Detect which cell encompasses the target text, then output its (X, Y) center coordinate. 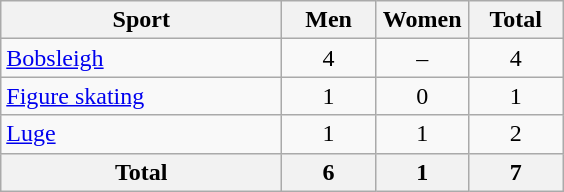
Luge (142, 134)
6 (329, 172)
0 (422, 96)
2 (516, 134)
Women (422, 20)
Figure skating (142, 96)
7 (516, 172)
Men (329, 20)
Sport (142, 20)
– (422, 58)
Bobsleigh (142, 58)
